Capture the cell that displays the provided text and extract its [x, y] central coordinate. 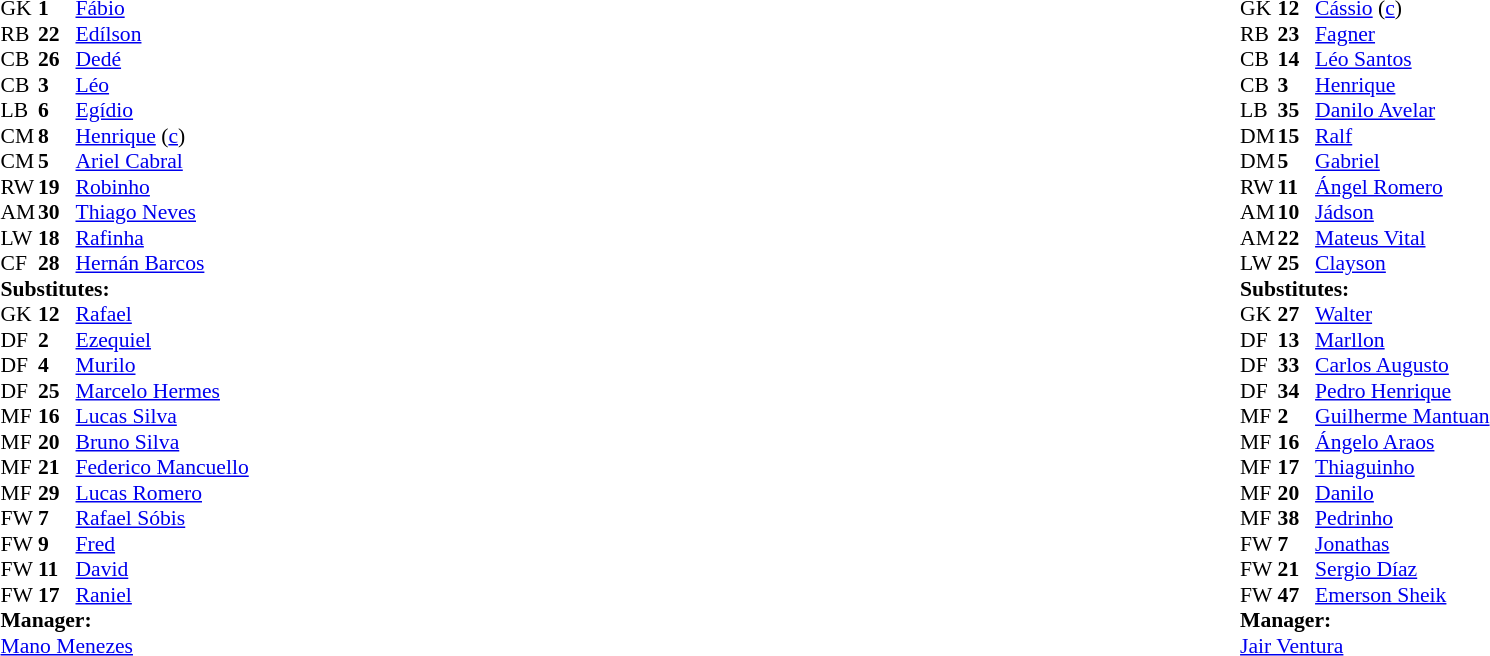
Rafinha [162, 238]
38 [1297, 519]
9 [57, 544]
Ángelo Araos [1402, 442]
Ariel Cabral [162, 161]
18 [57, 238]
Marcelo Hermes [162, 391]
Guilherme Mantuan [1402, 417]
Edílson [162, 34]
Clayson [1402, 263]
23 [1297, 34]
26 [57, 59]
Jádson [1402, 213]
Fagner [1402, 34]
Ezequiel [162, 340]
Lucas Romero [162, 493]
Emerson Sheik [1402, 595]
Murilo [162, 365]
12 [57, 315]
Sergio Díaz [1402, 569]
Fred [162, 544]
Thiaguinho [1402, 467]
Pedrinho [1402, 519]
47 [1297, 595]
Ángel Romero [1402, 187]
Danilo Avelar [1402, 111]
Federico Mancuello [162, 467]
8 [57, 136]
Marllon [1402, 340]
Walter [1402, 315]
Ralf [1402, 136]
Carlos Augusto [1402, 365]
15 [1297, 136]
Bruno Silva [162, 442]
35 [1297, 111]
Rafael [162, 315]
6 [57, 111]
Raniel [162, 595]
33 [1297, 365]
Dedé [162, 59]
Thiago Neves [162, 213]
Robinho [162, 187]
Jonathas [1402, 544]
Henrique [1402, 85]
30 [57, 213]
10 [1297, 213]
29 [57, 493]
28 [57, 263]
Henrique (c) [162, 136]
Mateus Vital [1402, 238]
27 [1297, 315]
Danilo [1402, 493]
34 [1297, 391]
Gabriel [1402, 161]
Hernán Barcos [162, 263]
14 [1297, 59]
19 [57, 187]
Léo [162, 85]
CF [19, 263]
Lucas Silva [162, 417]
Pedro Henrique [1402, 391]
Egídio [162, 111]
4 [57, 365]
Léo Santos [1402, 59]
Rafael Sóbis [162, 519]
David [162, 569]
13 [1297, 340]
